Locate the cell with the specified text and output its (X, Y) center coordinate. 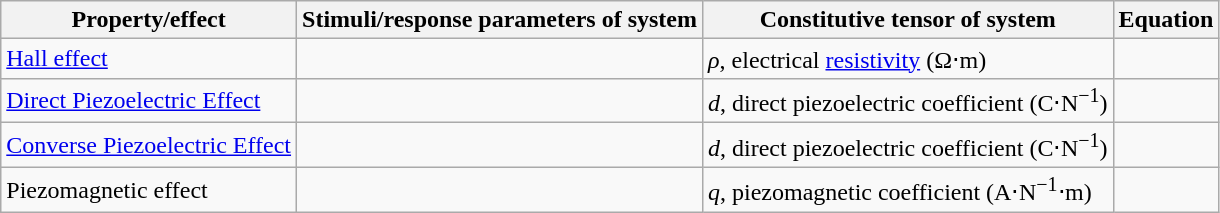
Hall effect (149, 59)
Piezomagnetic effect (149, 190)
ρ, electrical resistivity (Ω⋅m) (908, 59)
Converse Piezoelectric Effect (149, 146)
Equation (1166, 20)
q, piezomagnetic coefficient (A⋅N−1⋅m) (908, 190)
Constitutive tensor of system (908, 20)
Property/effect (149, 20)
Stimuli/response parameters of system (500, 20)
Direct Piezoelectric Effect (149, 100)
